Search for the cell housing the specified text and yield its [X, Y] center coordinate. 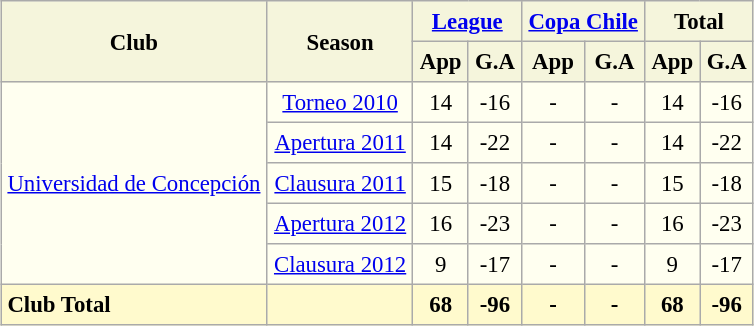
Torneo 2010 [340, 102]
Apertura 2012 [340, 223]
Clausura 2011 [340, 183]
Universidad de Concepción [134, 183]
Club Total [134, 304]
Copa Chile [584, 21]
League [468, 21]
Season [340, 42]
Total [700, 21]
Apertura 2011 [340, 142]
Clausura 2012 [340, 264]
Club [134, 42]
